Extract the (x, y) coordinate from the center of the cell holding the provided text.  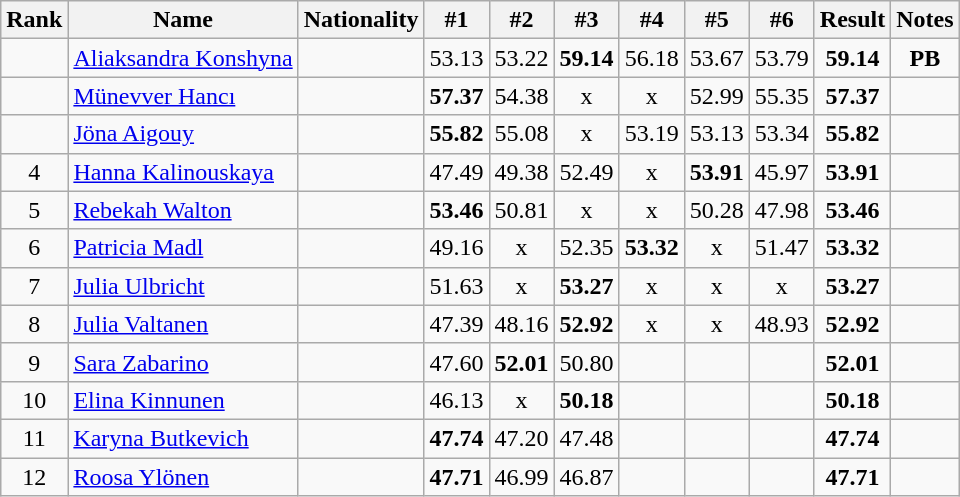
Notes (925, 20)
47.48 (586, 438)
Rank (34, 20)
#2 (522, 20)
Julia Ulbricht (183, 286)
53.22 (522, 58)
Patricia Madl (183, 248)
50.80 (586, 362)
#4 (652, 20)
47.49 (456, 172)
47.39 (456, 324)
7 (34, 286)
53.34 (782, 134)
48.93 (782, 324)
46.13 (456, 400)
50.81 (522, 210)
49.38 (522, 172)
53.79 (782, 58)
46.99 (522, 477)
Münevver Hancı (183, 96)
Nationality (361, 20)
Name (183, 20)
Result (852, 20)
47.60 (456, 362)
10 (34, 400)
51.47 (782, 248)
#1 (456, 20)
46.87 (586, 477)
11 (34, 438)
52.49 (586, 172)
56.18 (652, 58)
Hanna Kalinouskaya (183, 172)
52.99 (716, 96)
50.28 (716, 210)
5 (34, 210)
#6 (782, 20)
53.67 (716, 58)
Jöna Aigouy (183, 134)
12 (34, 477)
Rebekah Walton (183, 210)
#3 (586, 20)
49.16 (456, 248)
9 (34, 362)
Julia Valtanen (183, 324)
53.19 (652, 134)
45.97 (782, 172)
55.35 (782, 96)
6 (34, 248)
Roosa Ylönen (183, 477)
55.08 (522, 134)
#5 (716, 20)
Elina Kinnunen (183, 400)
Sara Zabarino (183, 362)
47.98 (782, 210)
PB (925, 58)
Aliaksandra Konshyna (183, 58)
54.38 (522, 96)
51.63 (456, 286)
52.35 (586, 248)
48.16 (522, 324)
4 (34, 172)
8 (34, 324)
Karyna Butkevich (183, 438)
47.20 (522, 438)
